Capture the cell that displays the provided text and extract its [x, y] central coordinate. 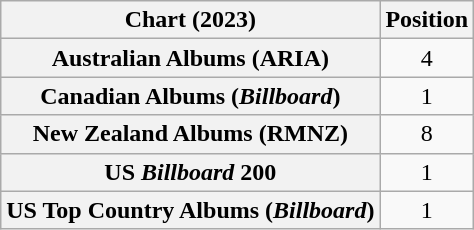
Chart (2023) [190, 20]
New Zealand Albums (RMNZ) [190, 134]
Position [427, 20]
US Top Country Albums (Billboard) [190, 210]
4 [427, 58]
8 [427, 134]
US Billboard 200 [190, 172]
Australian Albums (ARIA) [190, 58]
Canadian Albums (Billboard) [190, 96]
